Return the (x, y) coordinate for the center point of the cell that contains the specified text.  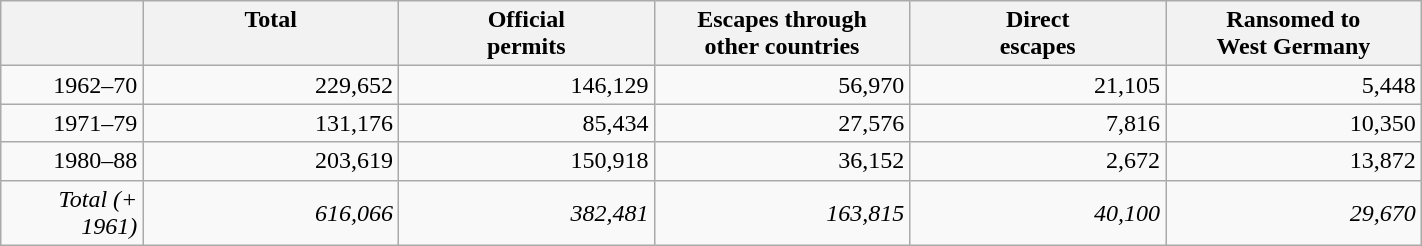
Officialpermits (526, 34)
382,481 (526, 212)
Directescapes (1038, 34)
146,129 (526, 85)
2,672 (1038, 161)
27,576 (782, 123)
85,434 (526, 123)
36,152 (782, 161)
5,448 (1294, 85)
Total (271, 34)
Ransomed toWest Germany (1294, 34)
163,815 (782, 212)
203,619 (271, 161)
10,350 (1294, 123)
229,652 (271, 85)
7,816 (1038, 123)
131,176 (271, 123)
1980–88 (72, 161)
40,100 (1038, 212)
150,918 (526, 161)
13,872 (1294, 161)
56,970 (782, 85)
1962–70 (72, 85)
Total (+ 1961) (72, 212)
1971–79 (72, 123)
Escapes throughother countries (782, 34)
21,105 (1038, 85)
616,066 (271, 212)
29,670 (1294, 212)
